Find where the given text appears and provide that cell's center as (x, y) coordinate. 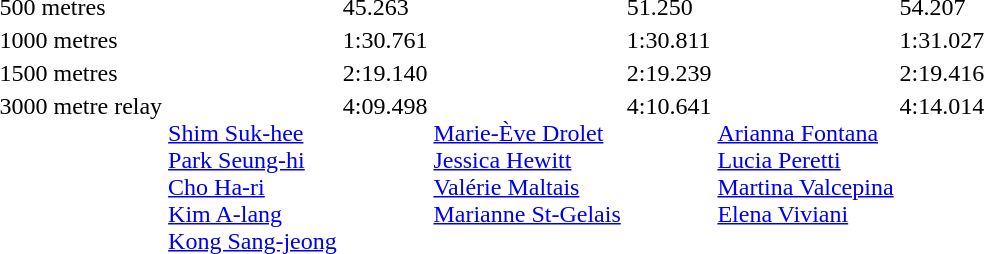
2:19.140 (385, 73)
1:30.811 (669, 40)
1:30.761 (385, 40)
2:19.239 (669, 73)
